Return [x, y] of the center of cell containing provided text 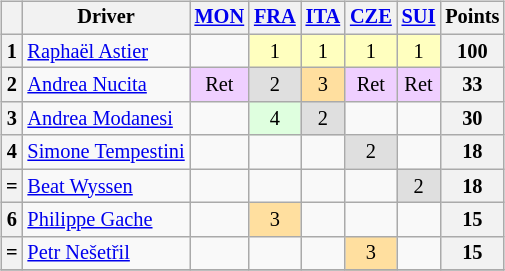
CZE [371, 18]
SUI [419, 18]
Raphaël Astier [106, 51]
Petr Nešetřil [106, 253]
FRA [275, 18]
ITA [323, 18]
MON [220, 18]
Andrea Nucita [106, 85]
Beat Wyssen [106, 186]
Philippe Gache [106, 220]
6 [12, 220]
33 [472, 85]
100 [472, 51]
Points [472, 18]
30 [472, 119]
Driver [106, 18]
Andrea Modanesi [106, 119]
Simone Tempestini [106, 152]
